Capture the cell that displays the provided text and extract its [x, y] central coordinate. 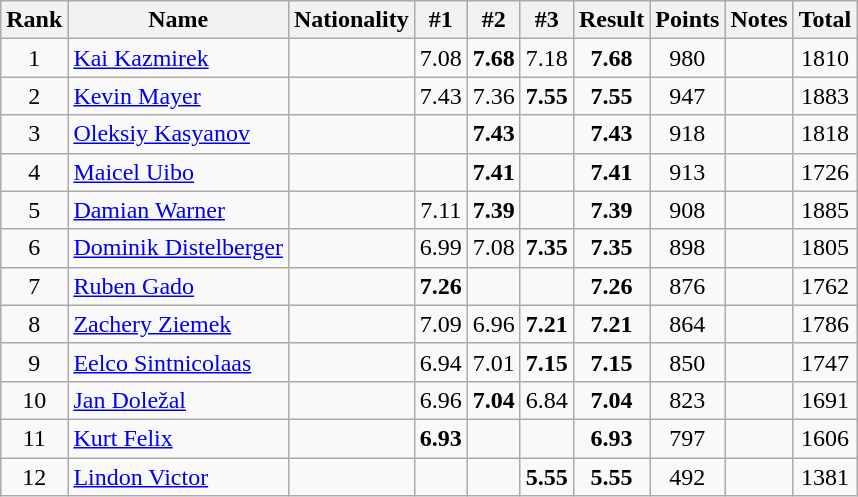
7.09 [440, 324]
Ruben Gado [178, 286]
Jan Doležal [178, 400]
Points [688, 20]
Oleksiy Kasyanov [178, 134]
5 [34, 210]
10 [34, 400]
6.94 [440, 362]
864 [688, 324]
797 [688, 438]
#3 [546, 20]
908 [688, 210]
876 [688, 286]
1805 [825, 248]
2 [34, 96]
7.11 [440, 210]
Lindon Victor [178, 477]
1691 [825, 400]
#2 [494, 20]
1810 [825, 58]
Eelco Sintnicolaas [178, 362]
492 [688, 477]
1 [34, 58]
6.99 [440, 248]
Rank [34, 20]
1883 [825, 96]
11 [34, 438]
Result [611, 20]
8 [34, 324]
4 [34, 172]
9 [34, 362]
7.18 [546, 58]
6 [34, 248]
913 [688, 172]
980 [688, 58]
1747 [825, 362]
Damian Warner [178, 210]
1818 [825, 134]
1726 [825, 172]
Kevin Mayer [178, 96]
3 [34, 134]
823 [688, 400]
1762 [825, 286]
Zachery Ziemek [178, 324]
Total [825, 20]
1606 [825, 438]
1885 [825, 210]
1381 [825, 477]
Kurt Felix [178, 438]
Dominik Distelberger [178, 248]
918 [688, 134]
Maicel Uibo [178, 172]
898 [688, 248]
Kai Kazmirek [178, 58]
7.36 [494, 96]
947 [688, 96]
850 [688, 362]
7 [34, 286]
Nationality [351, 20]
7.01 [494, 362]
12 [34, 477]
6.84 [546, 400]
Notes [759, 20]
Name [178, 20]
1786 [825, 324]
#1 [440, 20]
